Determine the [X, Y] coordinate at the center of the cell enclosing the given text.  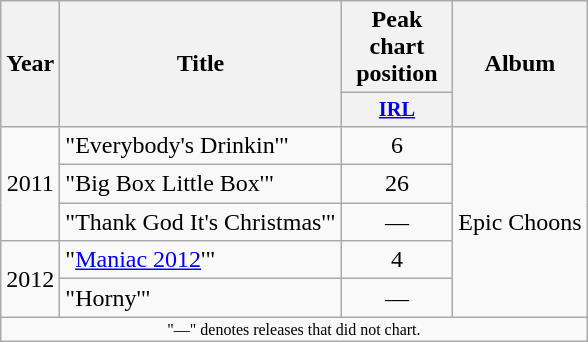
Title [200, 64]
Peak chart position [397, 47]
"Maniac 2012'" [200, 260]
"Everybody's Drinkin'" [200, 145]
Year [30, 64]
"Horny'" [200, 298]
Epic Choons [520, 221]
4 [397, 260]
2011 [30, 183]
26 [397, 184]
"—" denotes releases that did not chart. [294, 329]
2012 [30, 279]
IRL [397, 110]
"Big Box Little Box'" [200, 184]
Album [520, 64]
"Thank God It's Christmas'" [200, 222]
6 [397, 145]
